For the text-containing cell, return its midpoint in (x, y) coordinate format. 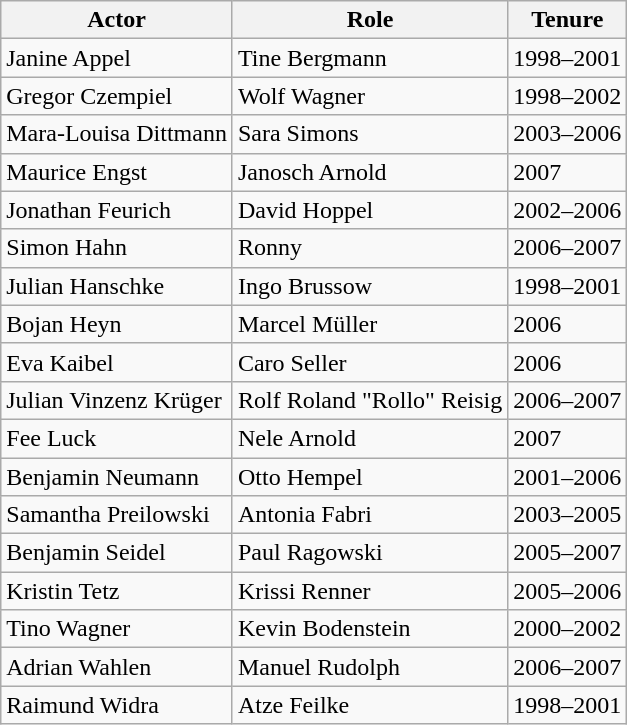
Atze Feilke (370, 705)
2001–2006 (568, 477)
Nele Arnold (370, 438)
Kevin Bodenstein (370, 629)
1998–2002 (568, 96)
Julian Hanschke (117, 286)
Adrian Wahlen (117, 667)
Kristin Tetz (117, 591)
Otto Hempel (370, 477)
2002–2006 (568, 210)
Krissi Renner (370, 591)
Marcel Müller (370, 324)
Tenure (568, 20)
Tino Wagner (117, 629)
David Hoppel (370, 210)
Role (370, 20)
Mara-Louisa Dittmann (117, 134)
Ingo Brussow (370, 286)
Eva Kaibel (117, 362)
Paul Ragowski (370, 553)
Gregor Czempiel (117, 96)
Sara Simons (370, 134)
Julian Vinzenz Krüger (117, 400)
2000–2002 (568, 629)
Janosch Arnold (370, 172)
Raimund Widra (117, 705)
2003–2005 (568, 515)
Fee Luck (117, 438)
Janine Appel (117, 58)
Simon Hahn (117, 248)
Manuel Rudolph (370, 667)
Benjamin Neumann (117, 477)
2005–2006 (568, 591)
Ronny (370, 248)
Jonathan Feurich (117, 210)
Wolf Wagner (370, 96)
Antonia Fabri (370, 515)
Samantha Preilowski (117, 515)
Maurice Engst (117, 172)
2003–2006 (568, 134)
Actor (117, 20)
Bojan Heyn (117, 324)
Tine Bergmann (370, 58)
Benjamin Seidel (117, 553)
2005–2007 (568, 553)
Rolf Roland "Rollo" Reisig (370, 400)
Caro Seller (370, 362)
